From the cell containing the given text, extract its center point as [X, Y] coordinate. 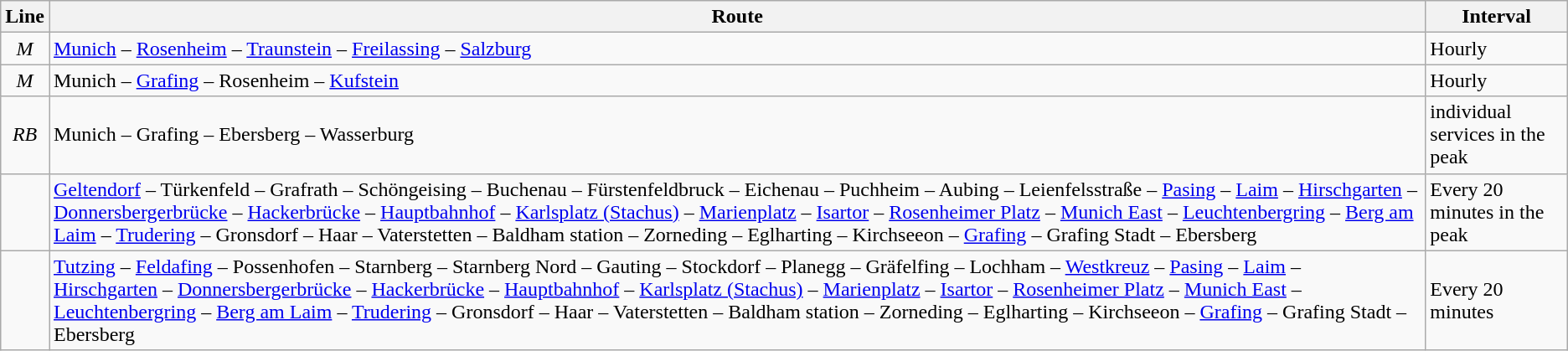
Munich – Grafing – Ebersberg – Wasserburg [737, 135]
individual services in the peak [1496, 135]
Interval [1496, 17]
Route [737, 17]
Every 20 minutes [1496, 300]
Every 20 minutes in the peak [1496, 212]
Line [25, 17]
Munich – Grafing – Rosenheim – Kufstein [737, 80]
RB [25, 135]
Munich – Rosenheim – Traunstein – Freilassing – Salzburg [737, 49]
